Output the [x, y] coordinate of the center of the cell containing the given text.  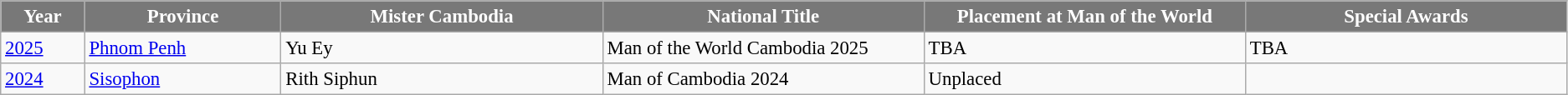
National Title [763, 17]
Mister Cambodia [442, 17]
2025 [43, 48]
Special Awards [1406, 17]
Phnom Penh [182, 48]
Rith Siphun [442, 79]
Sisophon [182, 79]
Placement at Man of the World [1084, 17]
Man of the World Cambodia 2025 [763, 48]
Province [182, 17]
Man of Cambodia 2024 [763, 79]
Yu Ey [442, 48]
2024 [43, 79]
Year [43, 17]
Unplaced [1084, 79]
